Scan for the cell matching the given text and deliver its (x, y) coordinate at center. 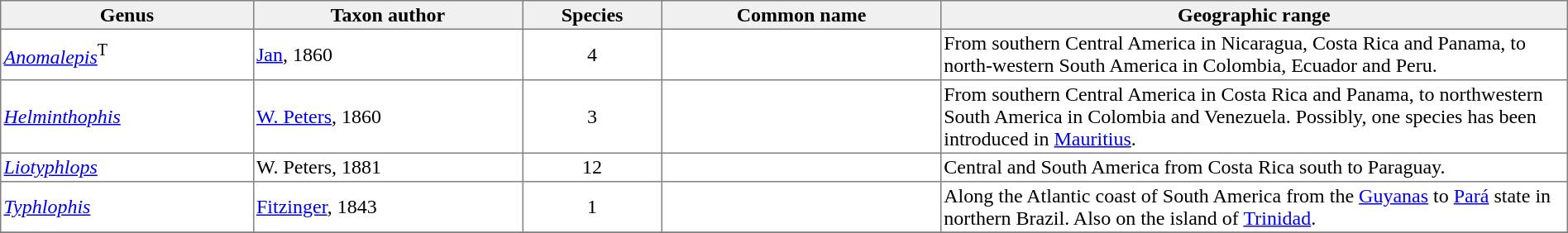
Common name (801, 15)
Geographic range (1254, 15)
Species (592, 15)
Taxon author (388, 15)
Typhlophis (127, 207)
Fitzinger, 1843 (388, 207)
1 (592, 207)
Along the Atlantic coast of South America from the Guyanas to Pará state in northern Brazil. Also on the island of Trinidad. (1254, 207)
Helminthophis (127, 116)
4 (592, 55)
12 (592, 167)
Liotyphlops (127, 167)
3 (592, 116)
From southern Central America in Nicaragua, Costa Rica and Panama, to north-western South America in Colombia, Ecuador and Peru. (1254, 55)
Jan, 1860 (388, 55)
W. Peters, 1860 (388, 116)
AnomalepisT (127, 55)
Central and South America from Costa Rica south to Paraguay. (1254, 167)
Genus (127, 15)
W. Peters, 1881 (388, 167)
